Capture the cell that displays the provided text and extract its [x, y] central coordinate. 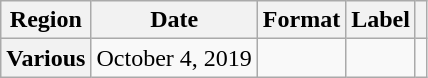
Region [46, 20]
Date [174, 20]
Various [46, 58]
Format [301, 20]
Label [381, 20]
October 4, 2019 [174, 58]
